From the cell containing the given text, extract its center point as [x, y] coordinate. 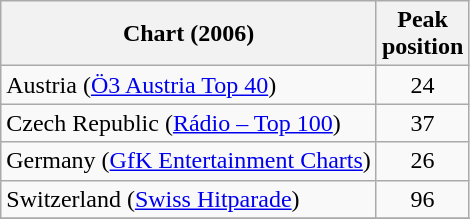
Czech Republic (Rádio – Top 100) [189, 123]
Switzerland (Swiss Hitparade) [189, 199]
24 [422, 85]
Chart (2006) [189, 34]
37 [422, 123]
96 [422, 199]
Germany (GfK Entertainment Charts) [189, 161]
Peakposition [422, 34]
26 [422, 161]
Austria (Ö3 Austria Top 40) [189, 85]
